Capture the cell that displays the provided text and extract its (x, y) central coordinate. 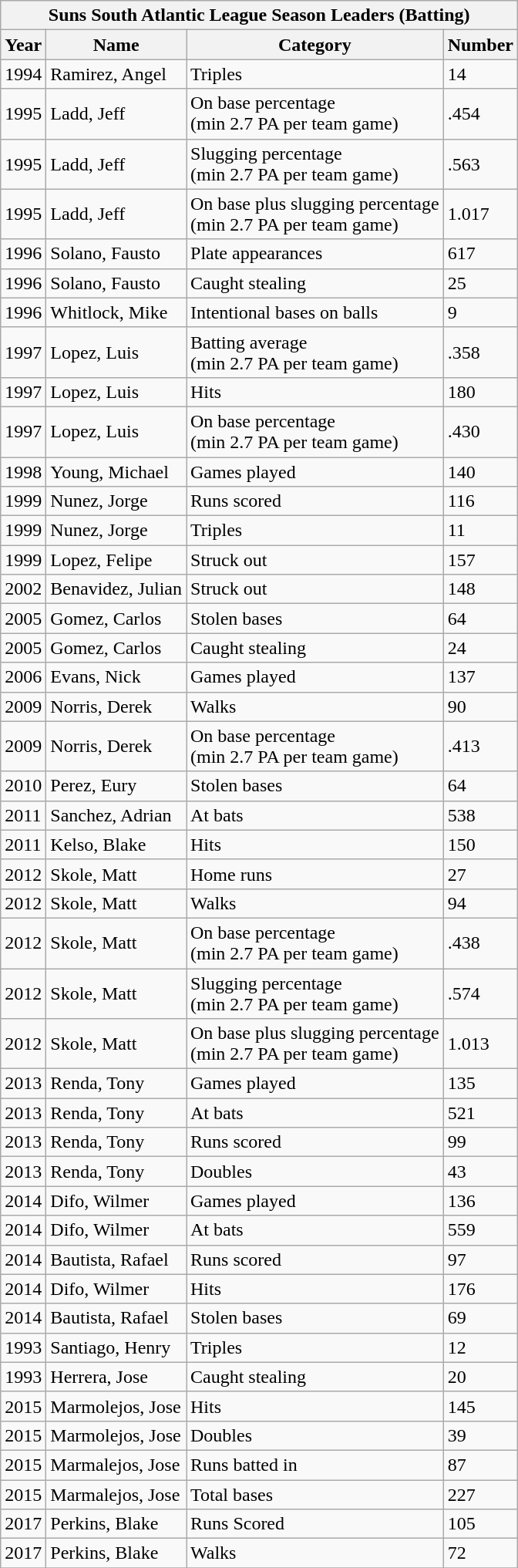
1.013 (480, 1044)
Santiago, Henry (116, 1347)
116 (480, 501)
Lopez, Felipe (116, 560)
Whitlock, Mike (116, 312)
24 (480, 648)
150 (480, 845)
Name (116, 45)
Ramirez, Angel (116, 74)
Intentional bases on balls (315, 312)
136 (480, 1201)
Category (315, 45)
72 (480, 1553)
176 (480, 1289)
Benavidez, Julian (116, 589)
Number (480, 45)
9 (480, 312)
145 (480, 1406)
105 (480, 1524)
39 (480, 1435)
135 (480, 1084)
11 (480, 531)
1994 (23, 74)
.454 (480, 114)
Evans, Nick (116, 677)
1.017 (480, 214)
14 (480, 74)
99 (480, 1142)
227 (480, 1494)
.574 (480, 993)
43 (480, 1172)
94 (480, 903)
617 (480, 254)
97 (480, 1259)
.563 (480, 164)
559 (480, 1230)
148 (480, 589)
.430 (480, 432)
90 (480, 706)
27 (480, 874)
Total bases (315, 1494)
137 (480, 677)
.358 (480, 352)
Year (23, 45)
69 (480, 1318)
1998 (23, 471)
25 (480, 283)
Runs Scored (315, 1524)
Batting average (min 2.7 PA per team game) (315, 352)
Home runs (315, 874)
Sanchez, Adrian (116, 815)
Plate appearances (315, 254)
.438 (480, 942)
Young, Michael (116, 471)
20 (480, 1377)
2010 (23, 786)
12 (480, 1347)
Kelso, Blake (116, 845)
Runs batted in (315, 1465)
87 (480, 1465)
180 (480, 392)
Perez, Eury (116, 786)
140 (480, 471)
Herrera, Jose (116, 1377)
Suns South Atlantic League Season Leaders (Batting) (259, 15)
.413 (480, 747)
2006 (23, 677)
521 (480, 1113)
2002 (23, 589)
157 (480, 560)
538 (480, 815)
